Output the (x, y) coordinate of the center of the cell containing the given text.  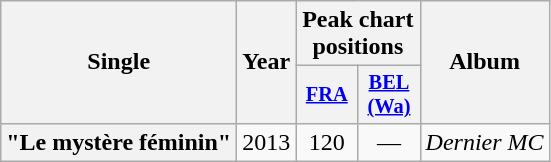
2013 (266, 142)
Dernier MC (484, 142)
"Le mystère féminin" (119, 142)
— (389, 142)
120 (327, 142)
BEL(Wa) (389, 95)
FRA (327, 95)
Peak chart positions (358, 34)
Album (484, 62)
Year (266, 62)
Single (119, 62)
